For the text-containing cell, return its midpoint in [x, y] coordinate format. 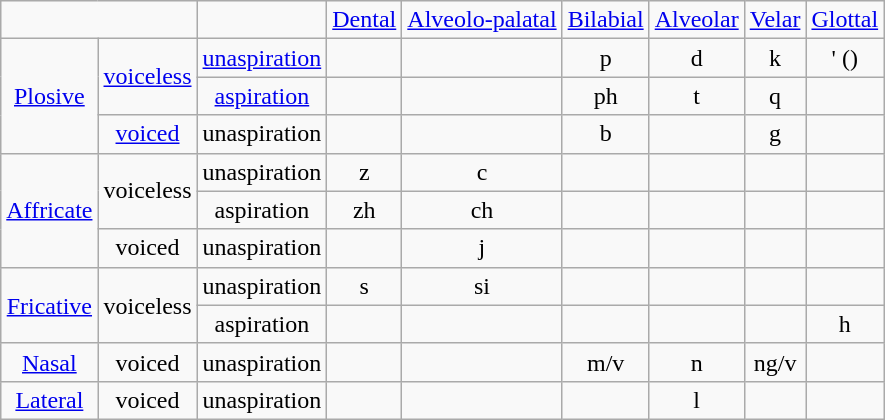
c [482, 172]
Affricate [50, 210]
Glottal [845, 20]
si [482, 286]
ch [482, 210]
k [775, 58]
q [775, 96]
n [696, 362]
p [606, 58]
Plosive [50, 96]
Nasal [50, 362]
' () [845, 58]
ng/v [775, 362]
b [606, 134]
Dental [364, 20]
d [696, 58]
ph [606, 96]
h [845, 324]
j [482, 248]
Bilabial [606, 20]
s [364, 286]
Alveolo-palatal [482, 20]
z [364, 172]
m/v [606, 362]
l [696, 400]
Fricative [50, 305]
g [775, 134]
Alveolar [696, 20]
zh [364, 210]
Velar [775, 20]
Lateral [50, 400]
t [696, 96]
